Detect which cell encompasses the target text, then output its (X, Y) center coordinate. 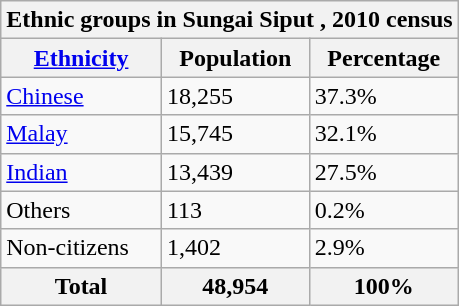
Malay (82, 134)
2.9% (384, 248)
48,954 (235, 286)
0.2% (384, 210)
Ethnicity (82, 58)
27.5% (384, 172)
113 (235, 210)
13,439 (235, 172)
Percentage (384, 58)
Ethnic groups in Sungai Siput , 2010 census (230, 20)
1,402 (235, 248)
Total (82, 286)
32.1% (384, 134)
Indian (82, 172)
15,745 (235, 134)
Others (82, 210)
37.3% (384, 96)
18,255 (235, 96)
Non-citizens (82, 248)
100% (384, 286)
Population (235, 58)
Chinese (82, 96)
